Return (X, Y) of the center of cell containing provided text 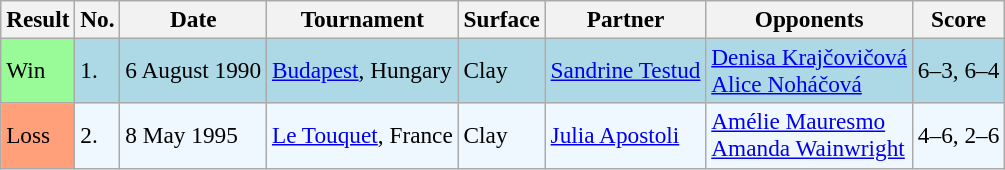
Julia Apostoli (626, 136)
6–3, 6–4 (958, 70)
Score (958, 19)
6 August 1990 (194, 70)
Opponents (810, 19)
Denisa Krajčovičová Alice Noháčová (810, 70)
Budapest, Hungary (363, 70)
Sandrine Testud (626, 70)
Win (38, 70)
1. (98, 70)
Le Touquet, France (363, 136)
2. (98, 136)
Amélie Mauresmo Amanda Wainwright (810, 136)
Date (194, 19)
Loss (38, 136)
Surface (502, 19)
8 May 1995 (194, 136)
Partner (626, 19)
No. (98, 19)
4–6, 2–6 (958, 136)
Result (38, 19)
Tournament (363, 19)
